Detect which cell encompasses the target text, then output its [X, Y] center coordinate. 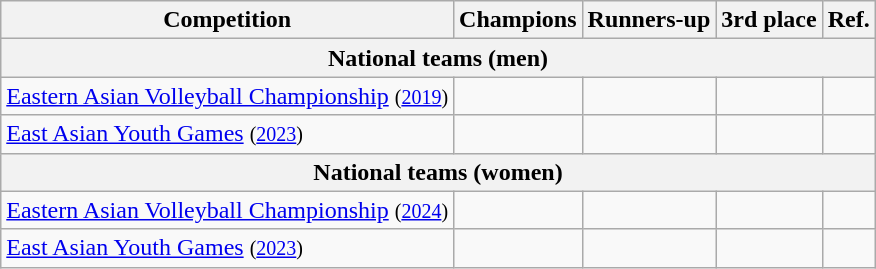
Competition [228, 20]
Champions [518, 20]
Ref. [848, 20]
National teams (men) [438, 58]
Runners-up [649, 20]
3rd place [769, 20]
Eastern Asian Volleyball Championship (2019) [228, 96]
Eastern Asian Volleyball Championship (2024) [228, 210]
National teams (women) [438, 172]
